Capture the cell that displays the provided text and extract its [x, y] central coordinate. 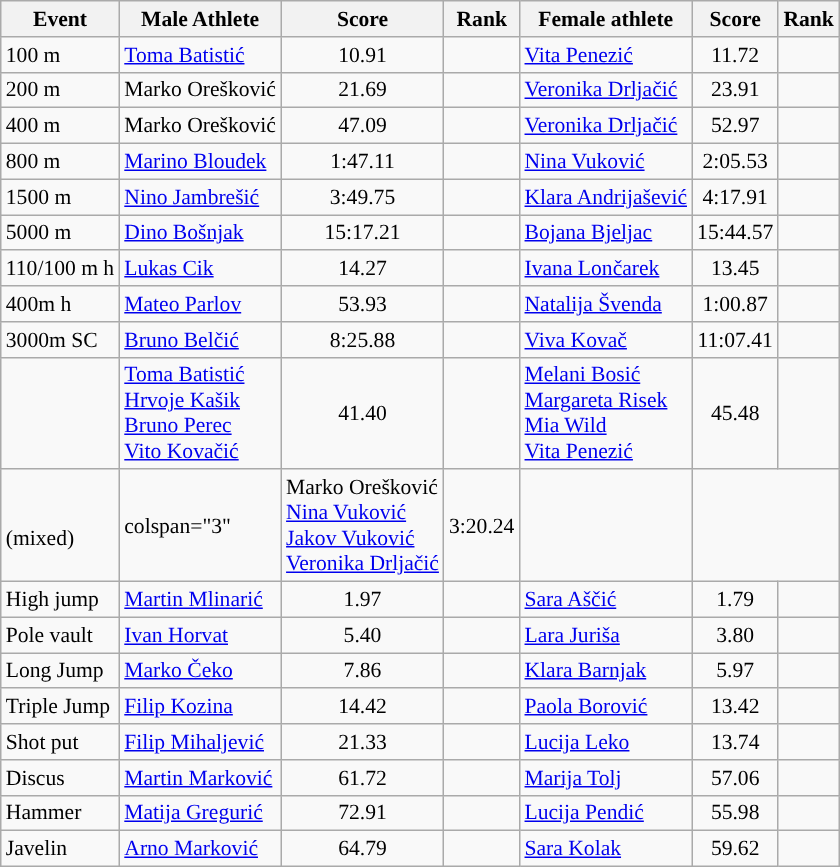
Arno Marković [200, 849]
100 m [60, 55]
Martin Marković [200, 778]
Sara Kolak [606, 849]
15:17.21 [362, 233]
Klara Barnjak [606, 671]
Sara Aščić [606, 600]
11:07.41 [735, 340]
Lukas Cik [200, 269]
14.42 [362, 707]
Vita Penezić [606, 55]
Javelin [60, 849]
Toma Batistić [200, 55]
4:17.91 [735, 197]
Female athlete [606, 19]
7.86 [362, 671]
Pole vault [60, 635]
55.98 [735, 813]
52.97 [735, 126]
Marko Čeko [200, 671]
5.97 [735, 671]
Mateo Parlov [200, 304]
Marko OreškovićNina VukovićJakov VukovićVeronika Drljačić [362, 526]
110/100 m h [60, 269]
Bojana Bjeljac [606, 233]
400 m [60, 126]
53.93 [362, 304]
1:47.11 [362, 162]
Triple Jump [60, 707]
Bruno Belčić [200, 340]
Ivan Horvat [200, 635]
Klara Andrijašević [606, 197]
45.48 [735, 413]
14.27 [362, 269]
Filip Mihaljević [200, 742]
Event [60, 19]
21.33 [362, 742]
Dino Bošnjak [200, 233]
Lucija Leko [606, 742]
Male Athlete [200, 19]
Natalija Švenda [606, 304]
59.62 [735, 849]
400m h [60, 304]
Marija Tolj [606, 778]
3:49.75 [362, 197]
Toma BatistićHrvoje KašikBruno PerecVito Kovačić [200, 413]
Filip Kozina [200, 707]
Lucija Pendić [606, 813]
21.69 [362, 90]
61.72 [362, 778]
Matija Gregurić [200, 813]
23.91 [735, 90]
57.06 [735, 778]
1:00.87 [735, 304]
Shot put [60, 742]
13.42 [735, 707]
72.91 [362, 813]
colspan="3" [200, 526]
(mixed) [60, 526]
64.79 [362, 849]
3.80 [735, 635]
Marino Bloudek [200, 162]
Viva Kovač [606, 340]
10.91 [362, 55]
5000 m [60, 233]
1.79 [735, 600]
Melani BosićMargareta RisekMia WildVita Penezić [606, 413]
Martin Mlinarić [200, 600]
Discus [60, 778]
200 m [60, 90]
800 m [60, 162]
5.40 [362, 635]
1.97 [362, 600]
High jump [60, 600]
41.40 [362, 413]
3000m SC [60, 340]
Lara Juriša [606, 635]
13.45 [735, 269]
Nino Jambrešić [200, 197]
Nina Vuković [606, 162]
47.09 [362, 126]
3:20.24 [482, 526]
Long Jump [60, 671]
8:25.88 [362, 340]
Ivana Lončarek [606, 269]
Hammer [60, 813]
1500 m [60, 197]
13.74 [735, 742]
Paola Borović [606, 707]
2:05.53 [735, 162]
15:44.57 [735, 233]
11.72 [735, 55]
